Search for the cell housing the specified text and yield its (x, y) center coordinate. 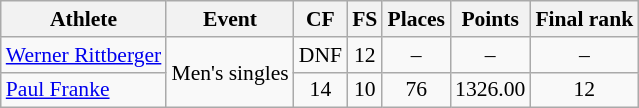
Werner Rittberger (84, 55)
10 (364, 90)
CF (320, 19)
Final rank (584, 19)
76 (416, 90)
Paul Franke (84, 90)
Men's singles (230, 72)
1326.00 (490, 90)
Places (416, 19)
FS (364, 19)
Athlete (84, 19)
DNF (320, 55)
14 (320, 90)
Event (230, 19)
Points (490, 19)
